Pinpoint the cell where the given text exists, returning its [X, Y] midpoint coordinate. 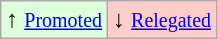
↓ Relegated [162, 20]
↑ Promoted [54, 20]
